Return the [X, Y] coordinate for the center point of the cell that contains the specified text.  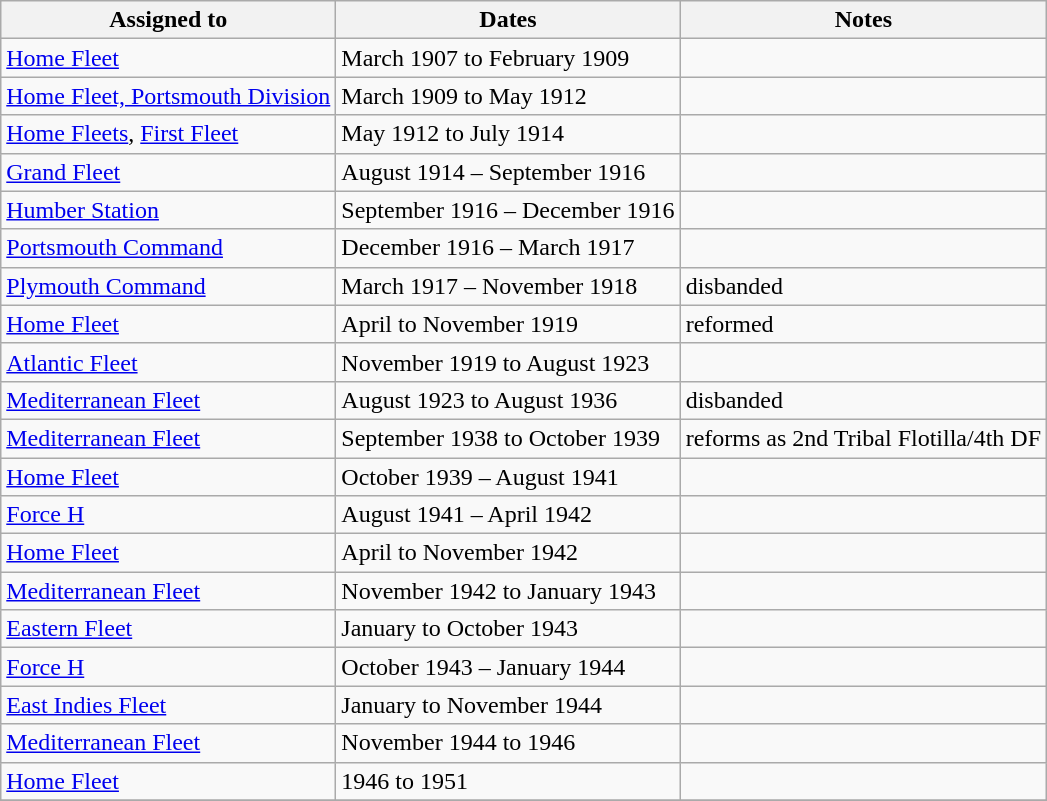
August 1923 to August 1936 [508, 400]
Notes [863, 20]
December 1916 – March 1917 [508, 248]
Plymouth Command [168, 286]
Grand Fleet [168, 172]
April to November 1942 [508, 553]
1946 to 1951 [508, 781]
September 1938 to October 1939 [508, 438]
August 1941 – April 1942 [508, 515]
March 1907 to February 1909 [508, 58]
Home Fleet, Portsmouth Division [168, 96]
November 1919 to August 1923 [508, 362]
September 1916 – December 1916 [508, 210]
March 1909 to May 1912 [508, 96]
November 1944 to 1946 [508, 743]
January to October 1943 [508, 629]
November 1942 to January 1943 [508, 591]
March 1917 – November 1918 [508, 286]
May 1912 to July 1914 [508, 134]
Dates [508, 20]
August 1914 – September 1916 [508, 172]
reforms as 2nd Tribal Flotilla/4th DF [863, 438]
October 1939 – August 1941 [508, 477]
Eastern Fleet [168, 629]
Atlantic Fleet [168, 362]
reformed [863, 324]
April to November 1919 [508, 324]
Humber Station [168, 210]
Assigned to [168, 20]
January to November 1944 [508, 705]
East Indies Fleet [168, 705]
October 1943 – January 1944 [508, 667]
Home Fleets, First Fleet [168, 134]
Portsmouth Command [168, 248]
